Return (x, y) of the center of cell containing provided text 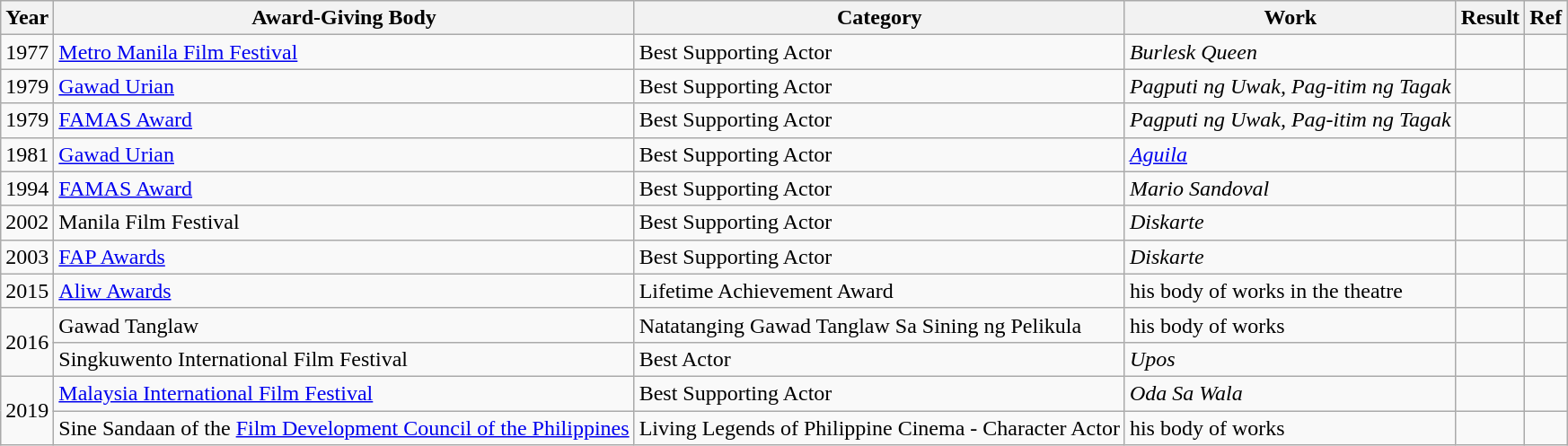
2019 (27, 410)
Sine Sandaan of the Film Development Council of the Philippines (344, 428)
Oda Sa Wala (1290, 393)
Year (27, 18)
Singkuwento International Film Festival (344, 359)
Aliw Awards (344, 291)
Upos (1290, 359)
Natatanging Gawad Tanglaw Sa Sining ng Pelikula (879, 325)
Work (1290, 18)
2003 (27, 257)
Living Legends of Philippine Cinema - Character Actor (879, 428)
Lifetime Achievement Award (879, 291)
2015 (27, 291)
1981 (27, 154)
Burlesk Queen (1290, 52)
Malaysia International Film Festival (344, 393)
Manila Film Festival (344, 223)
Award-Giving Body (344, 18)
Best Actor (879, 359)
his body of works in the theatre (1290, 291)
Mario Sandoval (1290, 188)
2002 (27, 223)
Gawad Tanglaw (344, 325)
Result (1490, 18)
1994 (27, 188)
2016 (27, 342)
Category (879, 18)
Metro Manila Film Festival (344, 52)
1977 (27, 52)
FAP Awards (344, 257)
Ref (1546, 18)
Aguila (1290, 154)
